Locate the cell with the specified text and output its [x, y] center coordinate. 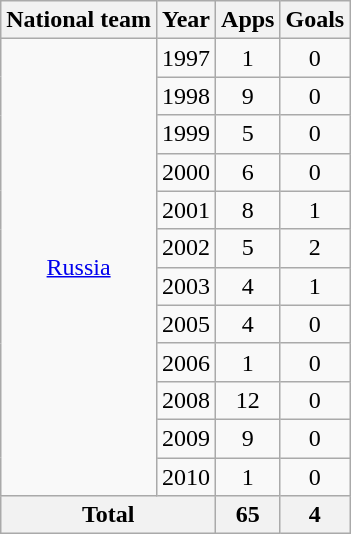
1999 [186, 134]
2010 [186, 477]
2008 [186, 400]
65 [248, 515]
2005 [186, 324]
2003 [186, 286]
National team [79, 20]
Russia [79, 268]
Apps [248, 20]
6 [248, 172]
1998 [186, 96]
12 [248, 400]
2001 [186, 210]
2002 [186, 248]
2009 [186, 438]
2006 [186, 362]
2000 [186, 172]
Total [108, 515]
8 [248, 210]
2 [315, 248]
Goals [315, 20]
Year [186, 20]
1997 [186, 58]
